From the cell containing the given text, extract its center point as [x, y] coordinate. 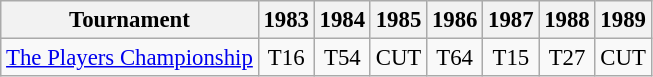
T15 [511, 58]
T16 [286, 58]
1988 [567, 20]
1987 [511, 20]
1986 [455, 20]
1983 [286, 20]
1984 [342, 20]
The Players Championship [130, 58]
T64 [455, 58]
1989 [623, 20]
T27 [567, 58]
Tournament [130, 20]
T54 [342, 58]
1985 [398, 20]
